Provide the (x, y) coordinate of the cell's center where the given text is located.  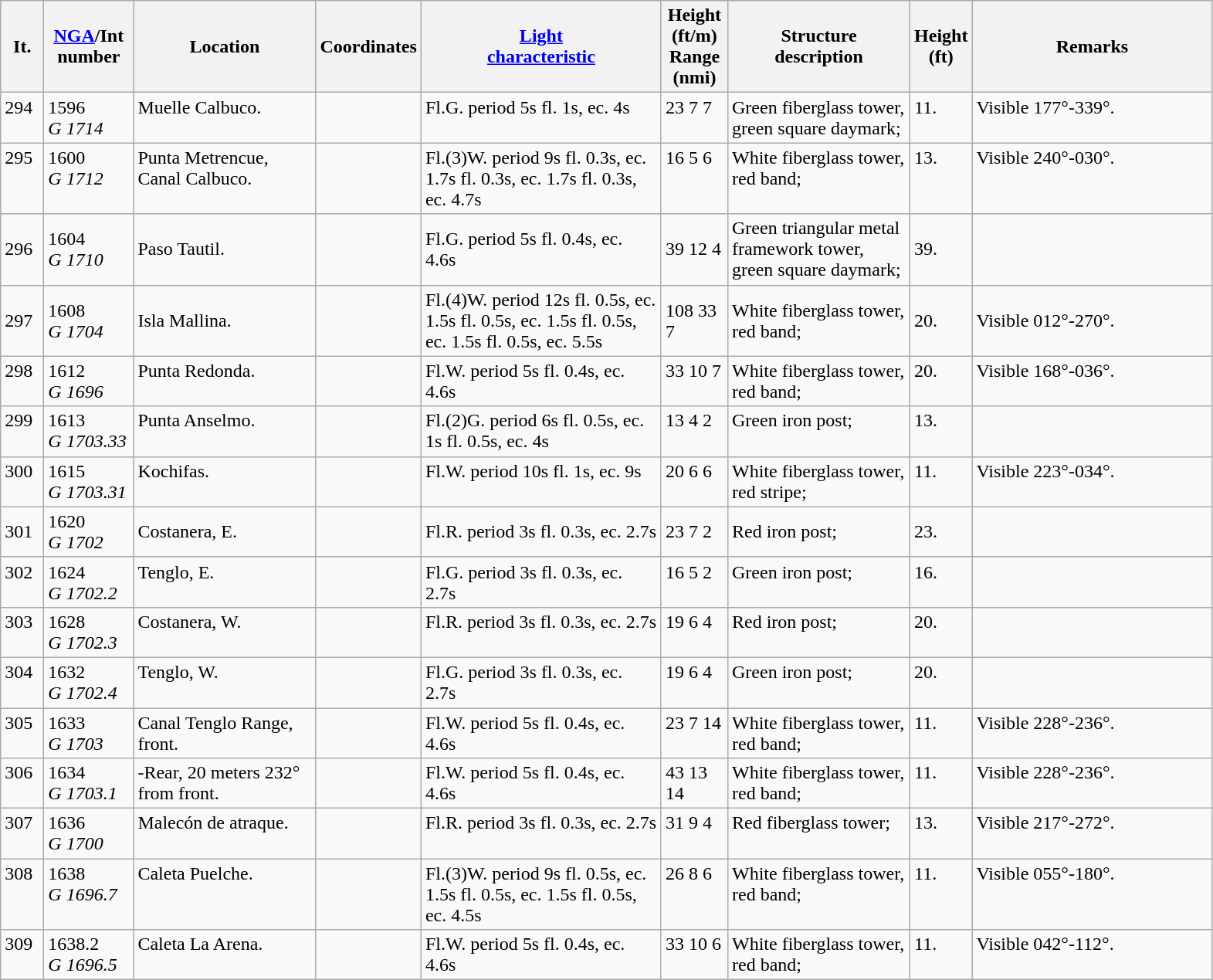
Visible 217°-272°. (1092, 834)
1628G 1702.3 (89, 632)
Malecón de atraque. (225, 834)
108 33 7 (694, 320)
Punta Anselmo. (225, 431)
299 (22, 431)
Green fiberglass tower, green square daymark; (818, 117)
31 9 4 (694, 834)
Green triangular metal framework tower, green square daymark; (818, 249)
23 7 2 (694, 531)
Location (225, 46)
13 4 2 (694, 431)
1608G 1704 (89, 320)
Paso Tautil. (225, 249)
20 6 6 (694, 482)
23 7 7 (694, 117)
1638G 1696.7 (89, 894)
301 (22, 531)
It. (22, 46)
Caleta Puelche. (225, 894)
Tenglo, E. (225, 582)
1612G 1696 (89, 381)
1620G 1702 (89, 531)
Structuredescription (818, 46)
1624G 1702.2 (89, 582)
Fl.G. period 5s fl. 0.4s, ec. 4.6s (540, 249)
White fiberglass tower, red stripe; (818, 482)
Fl.(3)W. period 9s fl. 0.3s, ec. 1.7s fl. 0.3s, ec. 1.7s fl. 0.3s, ec. 4.7s (540, 178)
Remarks (1092, 46)
1615G 1703.31 (89, 482)
Visible 042°-112°. (1092, 955)
43 13 14 (694, 783)
1636G 1700 (89, 834)
1600G 1712 (89, 178)
Fl.G. period 5s fl. 1s, ec. 4s (540, 117)
Height (ft/m)Range (nmi) (694, 46)
23 7 14 (694, 732)
295 (22, 178)
307 (22, 834)
Fl.W. period 10s fl. 1s, ec. 9s (540, 482)
Canal Tenglo Range, front. (225, 732)
33 10 7 (694, 381)
1596G 1714 (89, 117)
Costanera, W. (225, 632)
1634G 1703.1 (89, 783)
Muelle Calbuco. (225, 117)
309 (22, 955)
Visible 223°-034°. (1092, 482)
26 8 6 (694, 894)
39. (941, 249)
308 (22, 894)
NGA/Intnumber (89, 46)
Isla Mallina. (225, 320)
298 (22, 381)
296 (22, 249)
16. (941, 582)
Visible 055°-180°. (1092, 894)
1613G 1703.33 (89, 431)
305 (22, 732)
-Rear, 20 meters 232° from front. (225, 783)
Fl.(4)W. period 12s fl. 0.5s, ec. 1.5s fl. 0.5s, ec. 1.5s fl. 0.5s, ec. 1.5s fl. 0.5s, ec. 5.5s (540, 320)
Fl.(3)W. period 9s fl. 0.5s, ec. 1.5s fl. 0.5s, ec. 1.5s fl. 0.5s, ec. 4.5s (540, 894)
16 5 6 (694, 178)
Fl.(2)G. period 6s fl. 0.5s, ec. 1s fl. 0.5s, ec. 4s (540, 431)
294 (22, 117)
Punta Metrencue, Canal Calbuco. (225, 178)
Coordinates (368, 46)
303 (22, 632)
304 (22, 683)
Punta Redonda. (225, 381)
Caleta La Arena. (225, 955)
Kochifas. (225, 482)
1632G 1702.4 (89, 683)
Costanera, E. (225, 531)
Visible 240°-030°. (1092, 178)
300 (22, 482)
39 12 4 (694, 249)
Lightcharacteristic (540, 46)
1604G 1710 (89, 249)
Visible 177°-339°. (1092, 117)
1633G 1703 (89, 732)
Height (ft) (941, 46)
Red fiberglass tower; (818, 834)
Visible 168°-036°. (1092, 381)
Tenglo, W. (225, 683)
23. (941, 531)
Visible 012°-270°. (1092, 320)
1638.2G 1696.5 (89, 955)
306 (22, 783)
297 (22, 320)
33 10 6 (694, 955)
16 5 2 (694, 582)
302 (22, 582)
